Return the [x, y] coordinate for the center point of the cell that contains the specified text.  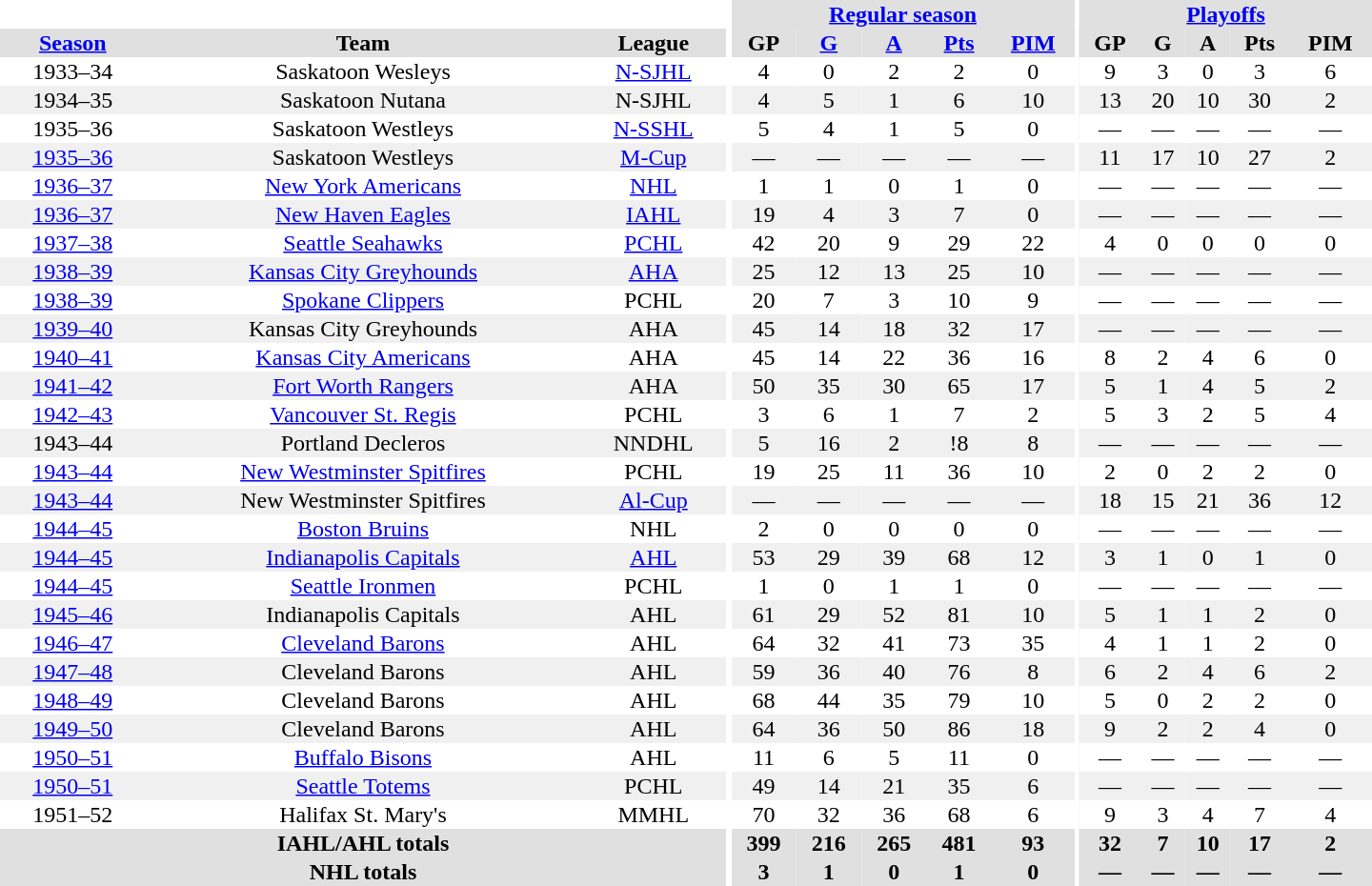
73 [958, 643]
81 [958, 614]
Vancouver St. Regis [364, 414]
Portland Decleros [364, 443]
86 [958, 729]
59 [763, 672]
41 [894, 643]
65 [958, 386]
53 [763, 557]
!8 [958, 443]
1934–35 [72, 100]
1947–48 [72, 672]
Buffalo Bisons [364, 757]
27 [1260, 157]
Kansas City Americans [364, 357]
216 [829, 843]
Boston Bruins [364, 529]
1939–40 [72, 329]
1948–49 [72, 700]
MMHL [654, 815]
M-Cup [654, 157]
52 [894, 614]
1933–34 [72, 71]
265 [894, 843]
Team [364, 43]
1940–41 [72, 357]
1951–52 [72, 815]
76 [958, 672]
1946–47 [72, 643]
Playoffs [1225, 14]
N-SSHL [654, 129]
Seattle Ironmen [364, 586]
Seattle Totems [364, 786]
15 [1162, 500]
1941–42 [72, 386]
NHL totals [363, 872]
NNDHL [654, 443]
Seattle Seahawks [364, 243]
IAHL [654, 214]
IAHL/AHL totals [363, 843]
42 [763, 243]
Al-Cup [654, 500]
Regular season [903, 14]
1937–38 [72, 243]
44 [829, 700]
61 [763, 614]
79 [958, 700]
39 [894, 557]
1942–43 [72, 414]
New Haven Eagles [364, 214]
1949–50 [72, 729]
Saskatoon Wesleys [364, 71]
481 [958, 843]
Season [72, 43]
49 [763, 786]
1945–46 [72, 614]
93 [1033, 843]
Spokane Clippers [364, 300]
Saskatoon Nutana [364, 100]
40 [894, 672]
Halifax St. Mary's [364, 815]
League [654, 43]
399 [763, 843]
New York Americans [364, 186]
Fort Worth Rangers [364, 386]
70 [763, 815]
